Return the [X, Y] coordinate for the center point of the cell that contains the specified text.  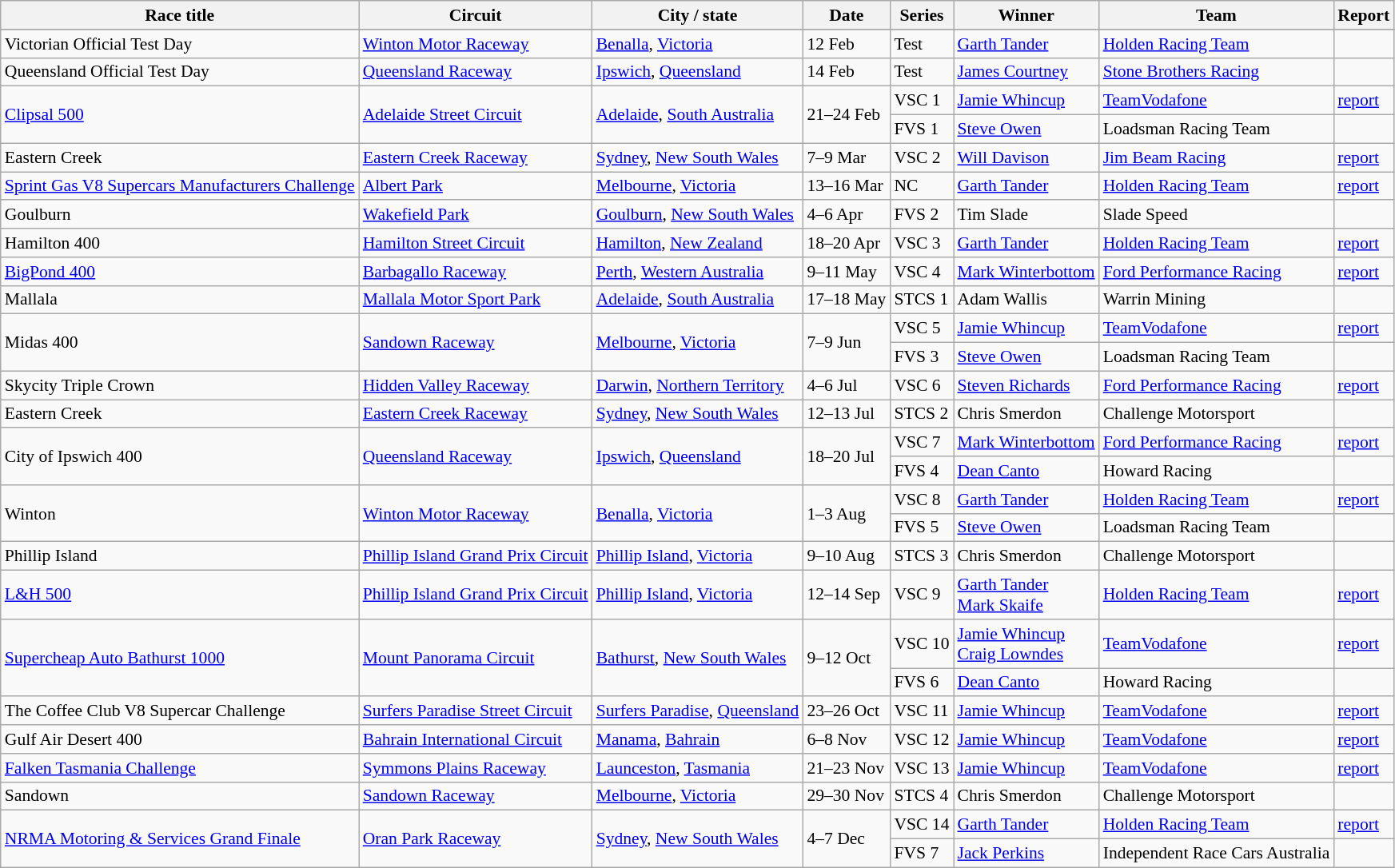
Team [1217, 15]
Mallala [180, 300]
Independent Race Cars Australia [1217, 854]
Gulf Air Desert 400 [180, 739]
Tim Slade [1026, 215]
6–8 Nov [846, 739]
18–20 Apr [846, 243]
Adelaide Street Circuit [476, 115]
VSC 8 [921, 500]
FVS 4 [921, 471]
Steven Richards [1026, 385]
Bathurst, New South Wales [698, 659]
VSC 11 [921, 711]
Surfers Paradise, Queensland [698, 711]
VSC 1 [921, 101]
STCS 4 [921, 796]
Manama, Bahrain [698, 739]
Winton [180, 513]
FVS 2 [921, 215]
Symmons Plains Raceway [476, 768]
Barbagallo Raceway [476, 272]
Albert Park [476, 186]
4–6 Apr [846, 215]
James Courtney [1026, 72]
Launceston, Tasmania [698, 768]
VSC 6 [921, 385]
Stone Brothers Racing [1217, 72]
VSC 13 [921, 768]
Jim Beam Racing [1217, 157]
Race title [180, 15]
FVS 3 [921, 357]
17–18 May [846, 300]
Hamilton 400 [180, 243]
Hamilton Street Circuit [476, 243]
9–11 May [846, 272]
Winner [1026, 15]
4–6 Jul [846, 385]
18–20 Jul [846, 457]
VSC 10 [921, 644]
4–7 Dec [846, 839]
Circuit [476, 15]
Sandown [180, 796]
1–3 Aug [846, 513]
Midas 400 [180, 342]
Date [846, 15]
12–13 Jul [846, 414]
VSC 9 [921, 595]
Garth Tander Mark Skaife [1026, 595]
Victorian Official Test Day [180, 44]
VSC 3 [921, 243]
City / state [698, 15]
Will Davison [1026, 157]
FVS 5 [921, 528]
Jack Perkins [1026, 854]
VSC 4 [921, 272]
Falken Tasmania Challenge [180, 768]
Hidden Valley Raceway [476, 385]
Mount Panorama Circuit [476, 659]
VSC 12 [921, 739]
NC [921, 186]
Oran Park Raceway [476, 839]
Goulburn, New South Wales [698, 215]
STCS 2 [921, 414]
Goulburn [180, 215]
29–30 Nov [846, 796]
VSC 14 [921, 825]
12 Feb [846, 44]
12–14 Sep [846, 595]
Surfers Paradise Street Circuit [476, 711]
STCS 3 [921, 556]
9–10 Aug [846, 556]
The Coffee Club V8 Supercar Challenge [180, 711]
Jamie Whincup Craig Lowndes [1026, 644]
Slade Speed [1217, 215]
Mallala Motor Sport Park [476, 300]
NRMA Motoring & Services Grand Finale [180, 839]
7–9 Mar [846, 157]
FVS 6 [921, 683]
Report [1364, 15]
Clipsal 500 [180, 115]
Series [921, 15]
Perth, Western Australia [698, 272]
BigPond 400 [180, 272]
23–26 Oct [846, 711]
VSC 7 [921, 443]
21–24 Feb [846, 115]
Bahrain International Circuit [476, 739]
Supercheap Auto Bathurst 1000 [180, 659]
Sprint Gas V8 Supercars Manufacturers Challenge [180, 186]
Adam Wallis [1026, 300]
FVS 1 [921, 129]
13–16 Mar [846, 186]
7–9 Jun [846, 342]
21–23 Nov [846, 768]
VSC 2 [921, 157]
Hamilton, New Zealand [698, 243]
FVS 7 [921, 854]
Queensland Official Test Day [180, 72]
VSC 5 [921, 328]
STCS 1 [921, 300]
Darwin, Northern Territory [698, 385]
L&H 500 [180, 595]
City of Ipswich 400 [180, 457]
14 Feb [846, 72]
9–12 Oct [846, 659]
Phillip Island [180, 556]
Skycity Triple Crown [180, 385]
Warrin Mining [1217, 300]
Wakefield Park [476, 215]
